Provide the (x, y) coordinate of the cell's center where the given text is located.  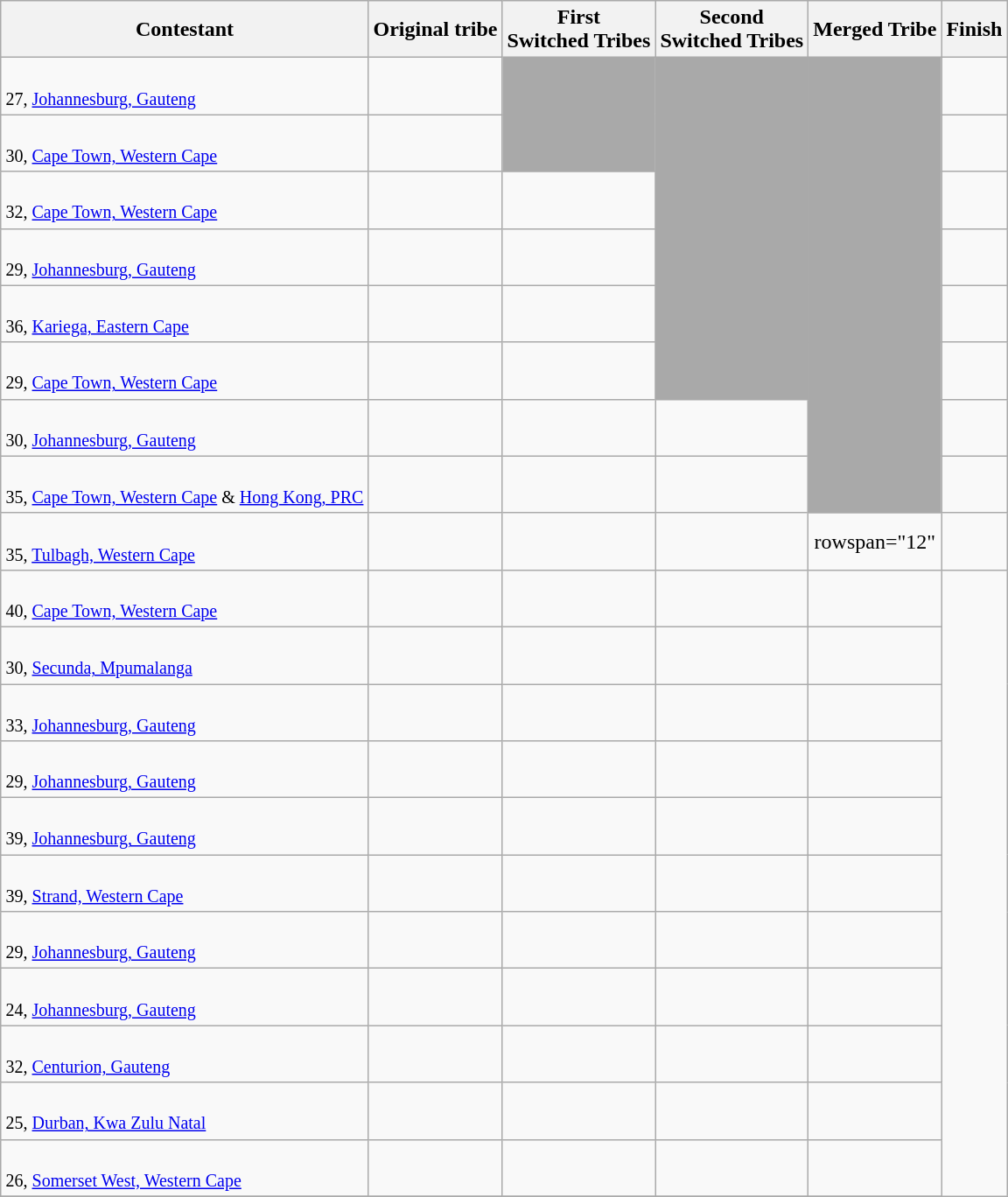
29, Cape Town, Western Cape (185, 371)
Original tribe (436, 30)
39, Strand, Western Cape (185, 884)
30, Cape Town, Western Cape (185, 143)
Finish (975, 30)
30, Johannesburg, Gauteng (185, 427)
Merged Tribe (875, 30)
25, Durban, Kwa Zulu Natal (185, 1111)
26, Somerset West, Western Cape (185, 1167)
40, Cape Town, Western Cape (185, 598)
32, Cape Town, Western Cape (185, 199)
Contestant (185, 30)
SecondSwitched Tribes (731, 30)
24, Johannesburg, Gauteng (185, 997)
35, Cape Town, Western Cape & Hong Kong, PRC (185, 485)
27, Johannesburg, Gauteng (185, 86)
33, Johannesburg, Gauteng (185, 712)
36, Kariega, Eastern Cape (185, 313)
32, Centurion, Gauteng (185, 1053)
rowspan="12" (875, 541)
30, Secunda, Mpumalanga (185, 654)
39, Johannesburg, Gauteng (185, 826)
FirstSwitched Tribes (579, 30)
35, Tulbagh, Western Cape (185, 541)
